Locate the cell with the specified text and output its (x, y) center coordinate. 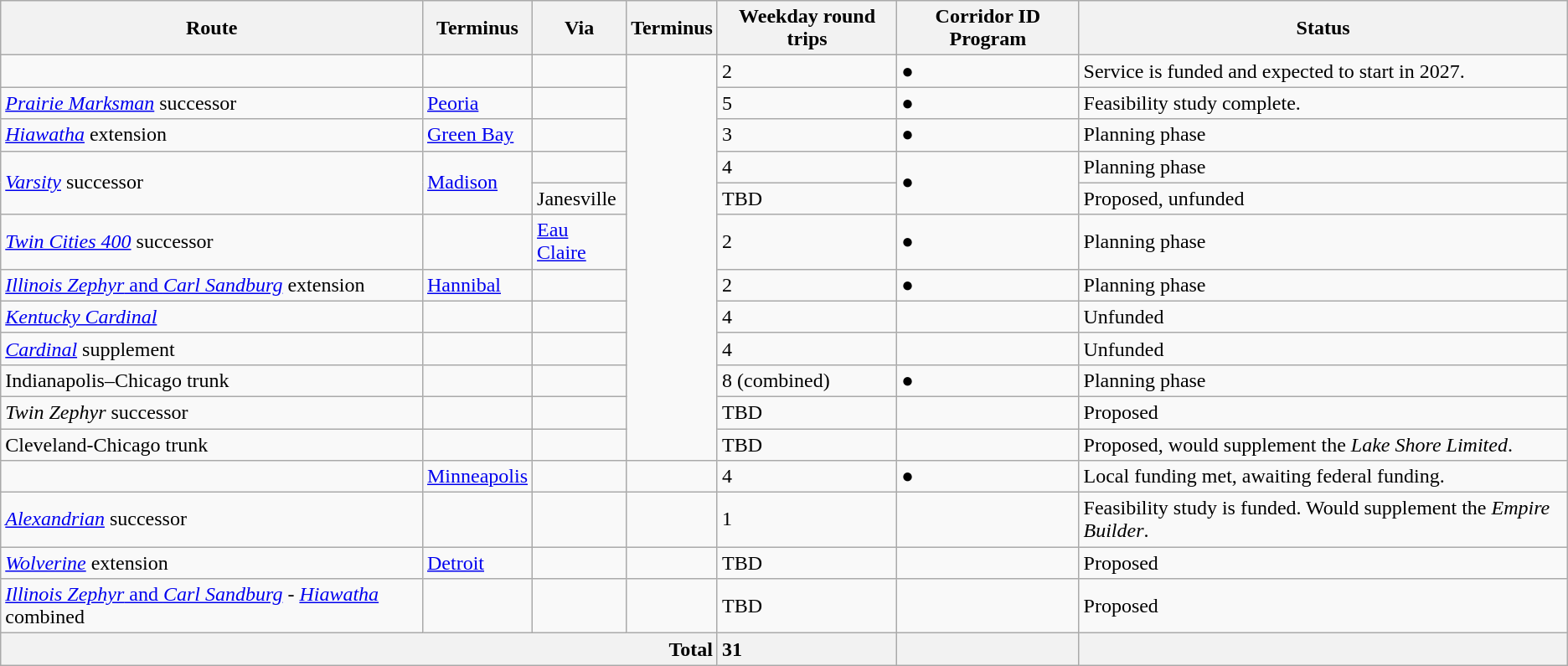
Cleveland-Chicago trunk (212, 445)
5 (807, 103)
Feasibility study is funded. Would supplement the Empire Builder. (1323, 519)
Hiawatha extension (212, 135)
Weekday round trips (807, 28)
Eau Claire (580, 241)
Illinois Zephyr and Carl Sandburg - Hiawatha combined (212, 607)
Feasibility study complete. (1323, 103)
Prairie Marksman successor (212, 103)
Illinois Zephyr and Carl Sandburg extension (212, 285)
Route (212, 28)
Hannibal (477, 285)
Wolverine extension (212, 563)
Minneapolis (477, 477)
Status (1323, 28)
1 (807, 519)
Madison (477, 183)
Proposed, would supplement the Lake Shore Limited. (1323, 445)
Alexandrian successor (212, 519)
Corridor ID Program (988, 28)
Proposed, unfunded (1323, 199)
Green Bay (477, 135)
31 (807, 649)
Twin Zephyr successor (212, 412)
Detroit (477, 563)
Total (359, 649)
Kentucky Cardinal (212, 317)
Via (580, 28)
Service is funded and expected to start in 2027. (1323, 71)
Peoria (477, 103)
Twin Cities 400 successor (212, 241)
8 (combined) (807, 380)
Varsity successor (212, 183)
Local funding met, awaiting federal funding. (1323, 477)
3 (807, 135)
Janesville (580, 199)
Indianapolis–Chicago trunk (212, 380)
Cardinal supplement (212, 348)
